Extract the (x, y) coordinate from the center of the cell holding the provided text.  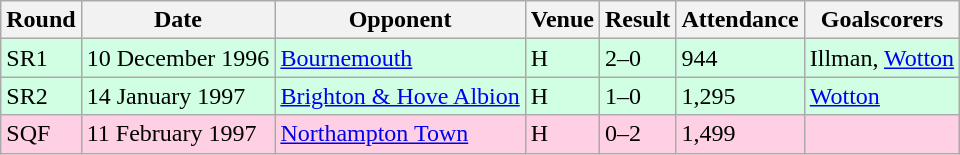
1,499 (740, 134)
Date (178, 20)
Opponent (400, 20)
Illman, Wotton (882, 58)
944 (740, 58)
2–0 (637, 58)
Wotton (882, 96)
1–0 (637, 96)
14 January 1997 (178, 96)
Venue (562, 20)
Round (41, 20)
SQF (41, 134)
SR2 (41, 96)
SR1 (41, 58)
Result (637, 20)
Goalscorers (882, 20)
1,295 (740, 96)
Brighton & Hove Albion (400, 96)
10 December 1996 (178, 58)
Northampton Town (400, 134)
Attendance (740, 20)
11 February 1997 (178, 134)
0–2 (637, 134)
Bournemouth (400, 58)
